Return [X, Y] of the center of cell containing provided text 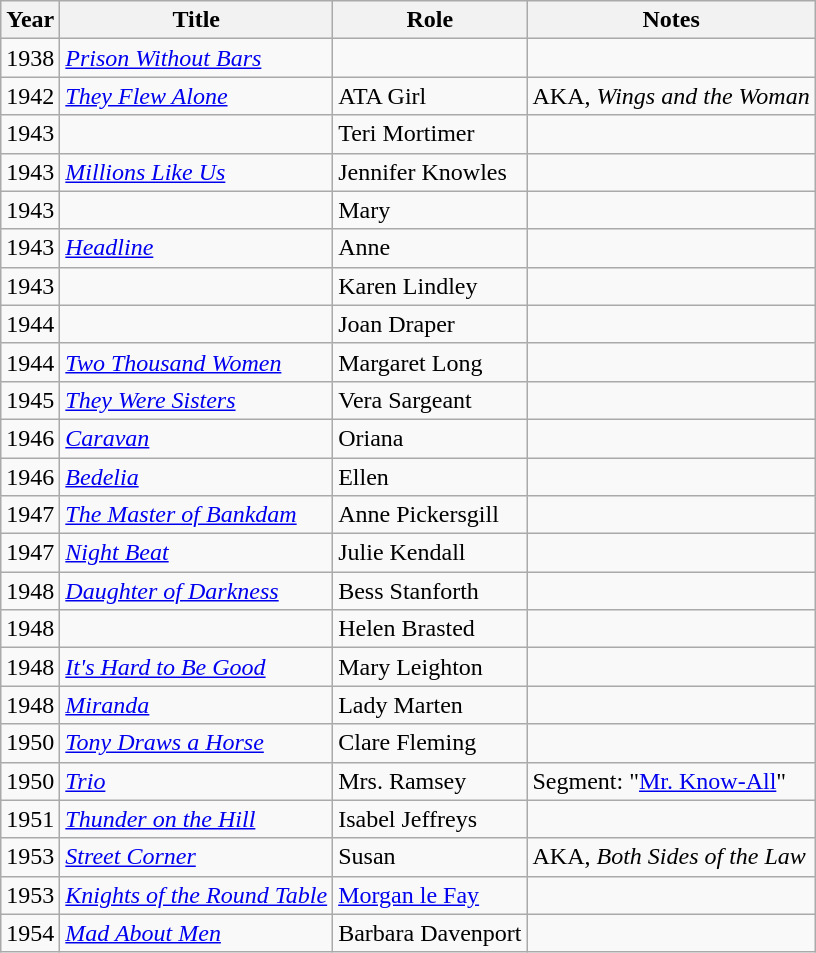
Miranda [196, 705]
They Flew Alone [196, 96]
1954 [30, 933]
Teri Mortimer [430, 134]
It's Hard to Be Good [196, 667]
Helen Brasted [430, 629]
Mary Leighton [430, 667]
Notes [671, 20]
Bess Stanforth [430, 591]
Barbara Davenport [430, 933]
Street Corner [196, 857]
Daughter of Darkness [196, 591]
Title [196, 20]
Isabel Jeffreys [430, 819]
Millions Like Us [196, 172]
Clare Fleming [430, 743]
Julie Kendall [430, 553]
Caravan [196, 438]
Morgan le Fay [430, 895]
Role [430, 20]
Bedelia [196, 477]
Karen Lindley [430, 286]
Thunder on the Hill [196, 819]
1942 [30, 96]
Margaret Long [430, 362]
Night Beat [196, 553]
Joan Draper [430, 324]
1945 [30, 400]
Mrs. Ramsey [430, 781]
Knights of the Round Table [196, 895]
Mary [430, 210]
AKA, Both Sides of the Law [671, 857]
Lady Marten [430, 705]
Prison Without Bars [196, 58]
Ellen [430, 477]
Jennifer Knowles [430, 172]
Mad About Men [196, 933]
They Were Sisters [196, 400]
Two Thousand Women [196, 362]
Oriana [430, 438]
Anne [430, 248]
AKA, Wings and the Woman [671, 96]
1938 [30, 58]
Trio [196, 781]
Headline [196, 248]
Vera Sargeant [430, 400]
The Master of Bankdam [196, 515]
Tony Draws a Horse [196, 743]
1951 [30, 819]
Susan [430, 857]
Segment: "Mr. Know-All" [671, 781]
ATA Girl [430, 96]
Anne Pickersgill [430, 515]
Year [30, 20]
